Output the [X, Y] coordinate of the center of the cell containing the given text.  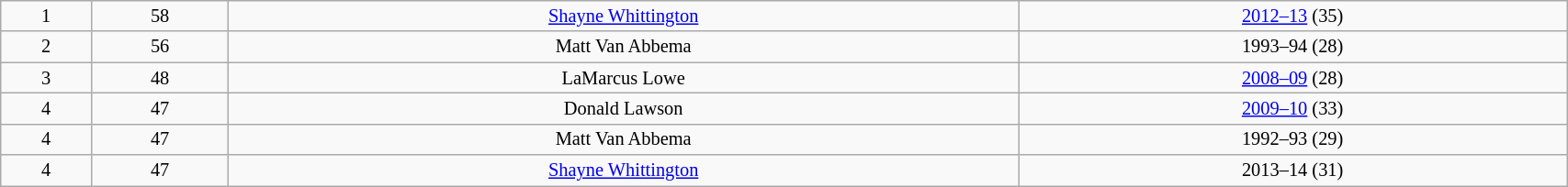
2012–13 (35) [1293, 16]
Donald Lawson [624, 108]
2013–14 (31) [1293, 170]
3 [46, 78]
58 [160, 16]
LaMarcus Lowe [624, 78]
2009–10 (33) [1293, 108]
2008–09 (28) [1293, 78]
1 [46, 16]
56 [160, 47]
1993–94 (28) [1293, 47]
1992–93 (29) [1293, 139]
48 [160, 78]
2 [46, 47]
